Pinpoint the cell where the given text exists, returning its [X, Y] midpoint coordinate. 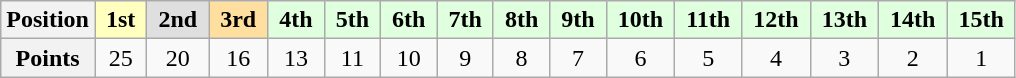
8 [521, 58]
4 [776, 58]
14th [913, 20]
8th [521, 20]
5 [708, 58]
6th [409, 20]
3rd [238, 20]
25 [120, 58]
1st [120, 20]
15th [981, 20]
13 [296, 58]
20 [178, 58]
3 [844, 58]
7 [578, 58]
Position [48, 20]
7th [465, 20]
10 [409, 58]
1 [981, 58]
9 [465, 58]
12th [776, 20]
9th [578, 20]
11 [352, 58]
2 [913, 58]
13th [844, 20]
11th [708, 20]
Points [48, 58]
10th [640, 20]
2nd [178, 20]
4th [296, 20]
6 [640, 58]
16 [238, 58]
5th [352, 20]
